Capture the cell that displays the provided text and extract its (X, Y) central coordinate. 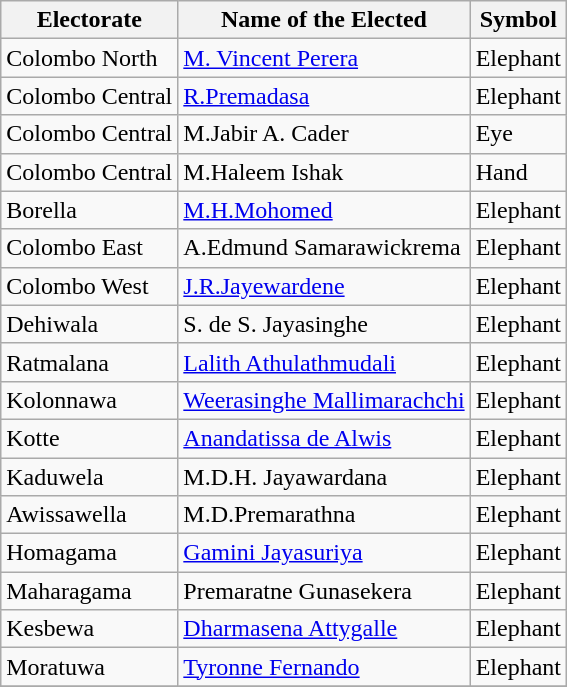
M. Vincent Perera (324, 58)
R.Premadasa (324, 96)
J.R.Jayewardene (324, 286)
Maharagama (90, 591)
Kesbewa (90, 629)
Tyronne Fernando (324, 667)
Anandatissa de Alwis (324, 438)
M.D.Premarathna (324, 515)
Name of the Elected (324, 20)
Ratmalana (90, 362)
Kotte (90, 438)
S. de S. Jayasinghe (324, 324)
Hand (518, 172)
Kaduwela (90, 477)
Colombo North (90, 58)
M.D.H. Jayawardana (324, 477)
Eye (518, 134)
Symbol (518, 20)
Borella (90, 210)
Colombo West (90, 286)
Awissawella (90, 515)
A.Edmund Samarawickrema (324, 248)
Weerasinghe Mallimarachchi (324, 400)
Kolonnawa (90, 400)
Dharmasena Attygalle (324, 629)
Lalith Athulathmudali (324, 362)
Gamini Jayasuriya (324, 553)
Electorate (90, 20)
M.Jabir A. Cader (324, 134)
Colombo East (90, 248)
Premaratne Gunasekera (324, 591)
M.H.Mohomed (324, 210)
Homagama (90, 553)
Moratuwa (90, 667)
M.Haleem Ishak (324, 172)
Dehiwala (90, 324)
